Pinpoint the cell where the given text exists, returning its (X, Y) midpoint coordinate. 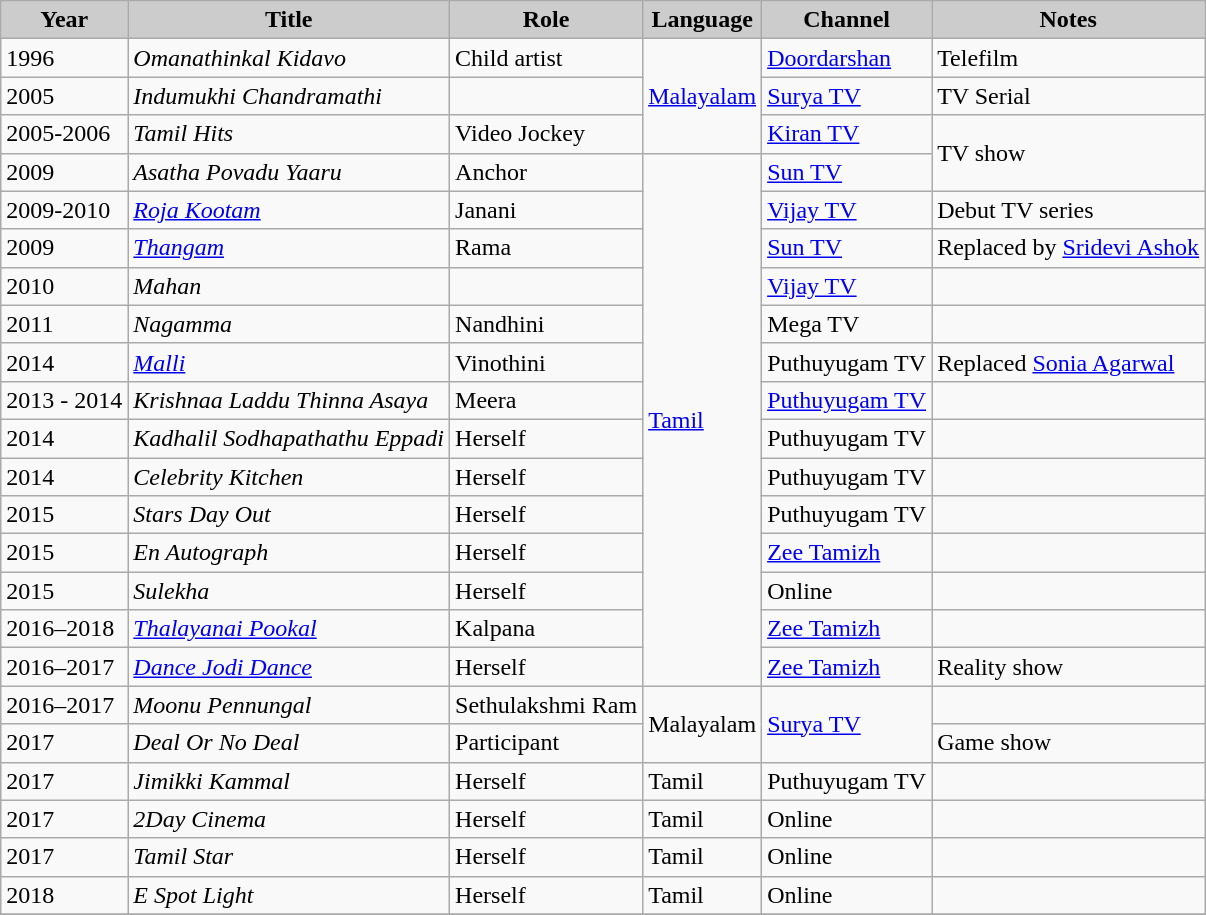
Tamil Hits (289, 134)
Jimikki Kammal (289, 781)
TV show (1068, 153)
2018 (64, 895)
Nagamma (289, 324)
Mega TV (847, 324)
Janani (546, 210)
2013 - 2014 (64, 400)
Tamil Star (289, 857)
1996 (64, 58)
Notes (1068, 20)
2016–2018 (64, 629)
Year (64, 20)
Malli (289, 362)
Thalayanai Pookal (289, 629)
Doordarshan (847, 58)
Meera (546, 400)
Game show (1068, 743)
Replaced Sonia Agarwal (1068, 362)
Video Jockey (546, 134)
Krishnaa Laddu Thinna Asaya (289, 400)
Channel (847, 20)
2011 (64, 324)
Asatha Povadu Yaaru (289, 172)
Dance Jodi Dance (289, 667)
Stars Day Out (289, 515)
2010 (64, 286)
Anchor (546, 172)
Omanathinkal Kidavo (289, 58)
Kalpana (546, 629)
Title (289, 20)
Kiran TV (847, 134)
Role (546, 20)
Replaced by Sridevi Ashok (1068, 248)
Celebrity Kitchen (289, 477)
Participant (546, 743)
2Day Cinema (289, 819)
Thangam (289, 248)
TV Serial (1068, 96)
Moonu Pennungal (289, 705)
Debut TV series (1068, 210)
Indumukhi Chandramathi (289, 96)
E Spot Light (289, 895)
Nandhini (546, 324)
Rama (546, 248)
Sulekha (289, 591)
Sethulakshmi Ram (546, 705)
Child artist (546, 58)
En Autograph (289, 553)
Deal Or No Deal (289, 743)
Mahan (289, 286)
2005-2006 (64, 134)
Language (702, 20)
2009-2010 (64, 210)
Telefilm (1068, 58)
Reality show (1068, 667)
Kadhalil Sodhapathathu Eppadi (289, 438)
Roja Kootam (289, 210)
Vinothini (546, 362)
2005 (64, 96)
